Provide the [X, Y] coordinate of the cell's center where the given text is located.  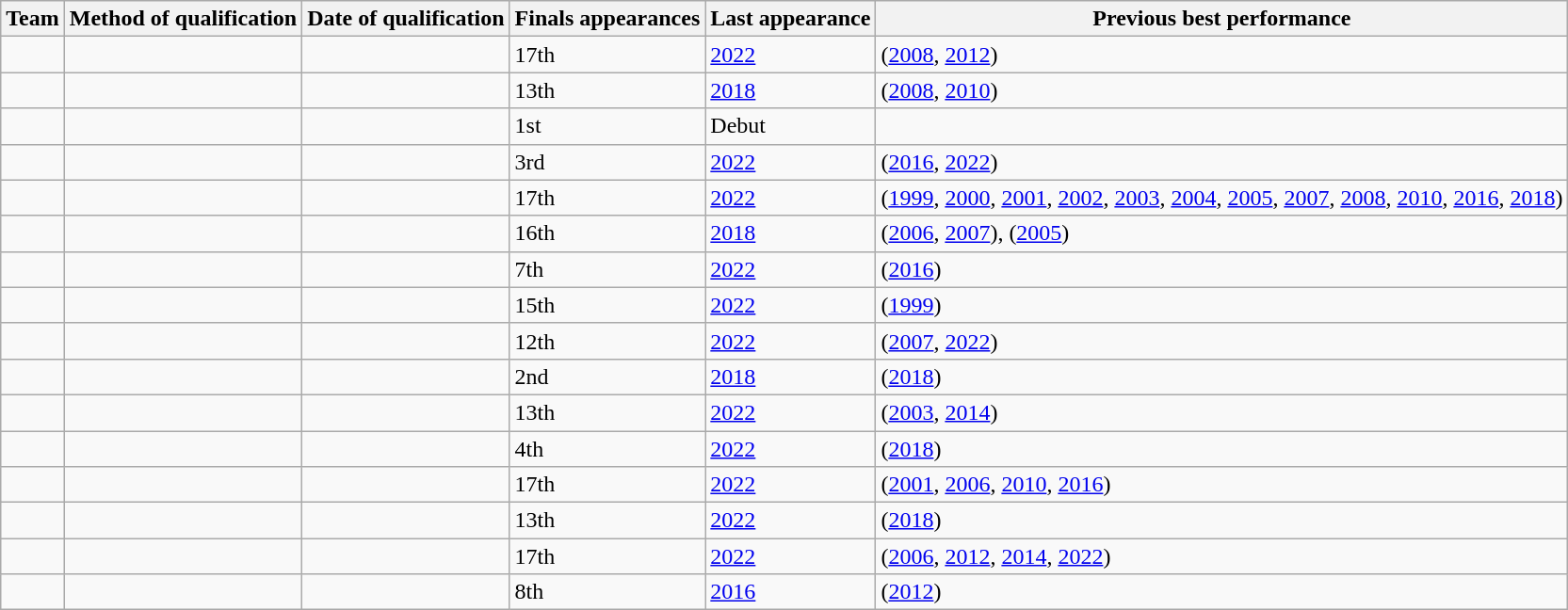
7th [607, 269]
8th [607, 592]
Date of qualification [406, 19]
3rd [607, 162]
Debut [791, 126]
(2006, 2007), (2005) [1222, 233]
(2006, 2012, 2014, 2022) [1222, 556]
(2016, 2022) [1222, 162]
Team [33, 19]
15th [607, 305]
2nd [607, 377]
(2012) [1222, 592]
(2008, 2010) [1222, 90]
(2008, 2012) [1222, 55]
(1999) [1222, 305]
12th [607, 341]
Previous best performance [1222, 19]
(2003, 2014) [1222, 412]
Method of qualification [183, 19]
Finals appearances [607, 19]
16th [607, 233]
(2007, 2022) [1222, 341]
(2016) [1222, 269]
1st [607, 126]
(2001, 2006, 2010, 2016) [1222, 485]
2016 [791, 592]
(1999, 2000, 2001, 2002, 2003, 2004, 2005, 2007, 2008, 2010, 2016, 2018) [1222, 198]
Last appearance [791, 19]
4th [607, 449]
